Identify which cell holds the provided text, then report its [X, Y] central coordinate. 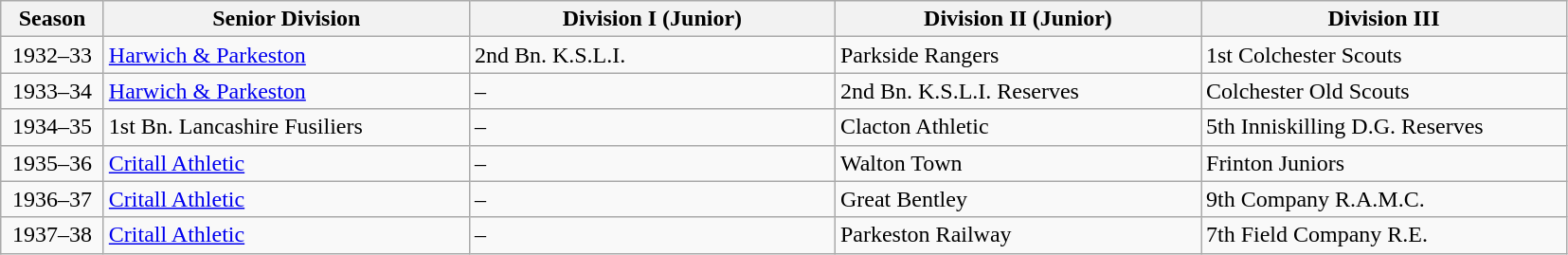
1932–33 [53, 55]
1935–36 [53, 163]
Great Bentley [1018, 199]
Colchester Old Scouts [1384, 91]
1st Colchester Scouts [1384, 55]
9th Company R.A.M.C. [1384, 199]
1937–38 [53, 235]
Clacton Athletic [1018, 127]
Division III [1384, 19]
Division I (Junior) [652, 19]
Frinton Juniors [1384, 163]
Walton Town [1018, 163]
1936–37 [53, 199]
7th Field Company R.E. [1384, 235]
2nd Bn. K.S.L.I. Reserves [1018, 91]
Parkside Rangers [1018, 55]
1st Bn. Lancashire Fusiliers [286, 127]
1933–34 [53, 91]
Parkeston Railway [1018, 235]
Division II (Junior) [1018, 19]
2nd Bn. K.S.L.I. [652, 55]
Season [53, 19]
1934–35 [53, 127]
5th Inniskilling D.G. Reserves [1384, 127]
Senior Division [286, 19]
